Detect which cell encompasses the target text, then output its (X, Y) center coordinate. 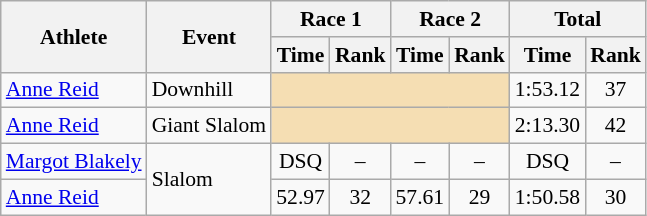
42 (616, 126)
1:50.58 (548, 197)
Total (578, 19)
37 (616, 90)
Downhill (210, 90)
Slalom (210, 180)
Race 2 (450, 19)
29 (480, 197)
1:53.12 (548, 90)
Giant Slalom (210, 126)
Event (210, 36)
Race 1 (330, 19)
2:13.30 (548, 126)
Athlete (74, 36)
57.61 (420, 197)
Margot Blakely (74, 162)
52.97 (300, 197)
32 (360, 197)
30 (616, 197)
